Find where the given text appears and provide that cell's center as (X, Y) coordinate. 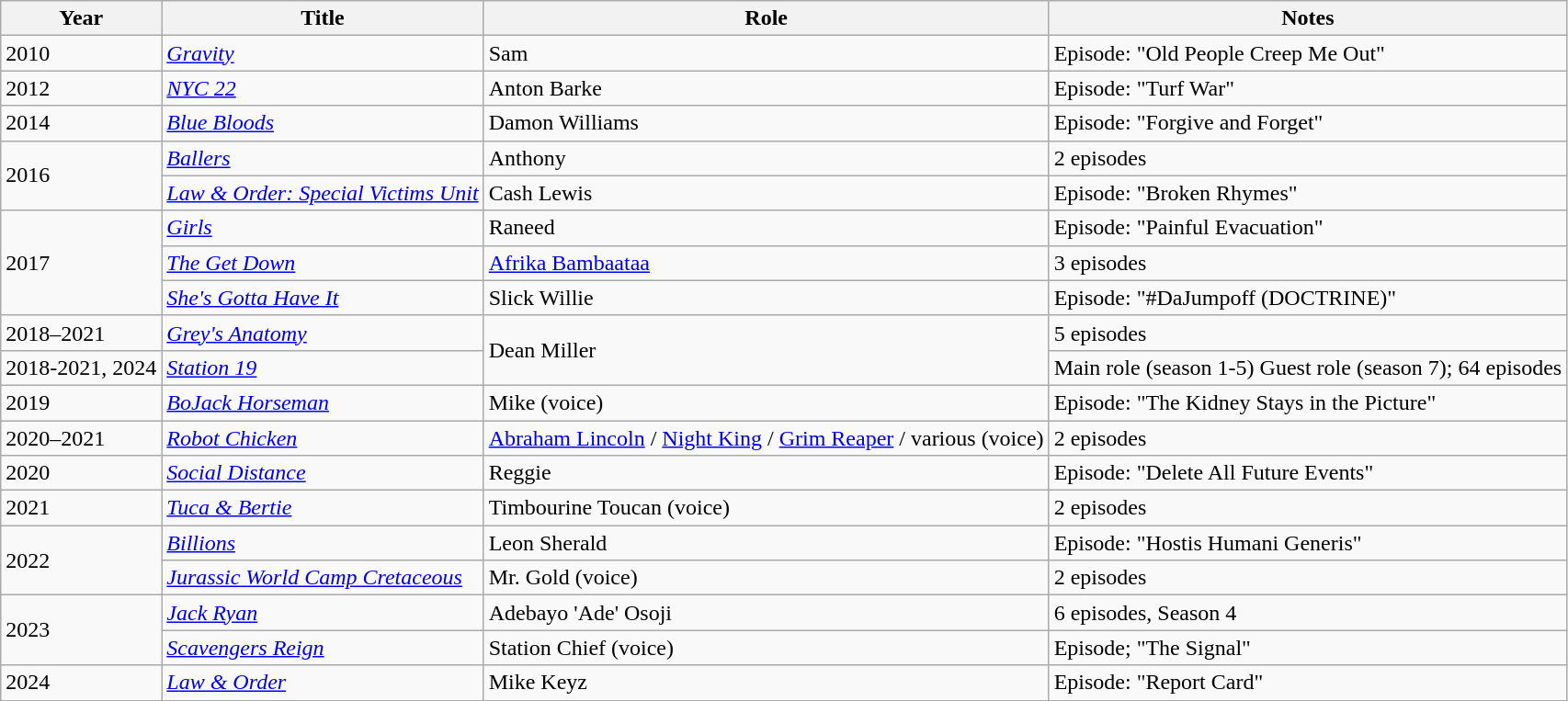
6 episodes, Season 4 (1308, 613)
Anton Barke (767, 88)
2018–2021 (81, 333)
Raneed (767, 228)
Afrika Bambaataa (767, 263)
Tuca & Bertie (323, 508)
Station 19 (323, 367)
She's Gotta Have It (323, 298)
Law & Order: Special Victims Unit (323, 193)
2020–2021 (81, 438)
Timbourine Toucan (voice) (767, 508)
Mike (voice) (767, 402)
Sam (767, 53)
Law & Order (323, 683)
Main role (season 1-5) Guest role (season 7); 64 episodes (1308, 367)
Episode: "The Kidney Stays in the Picture" (1308, 402)
2010 (81, 53)
2023 (81, 630)
Scavengers Reign (323, 648)
NYC 22 (323, 88)
Robot Chicken (323, 438)
Mike Keyz (767, 683)
Title (323, 18)
2020 (81, 473)
Adebayo 'Ade' Osoji (767, 613)
Dean Miller (767, 350)
3 episodes (1308, 263)
2022 (81, 560)
Abraham Lincoln / Night King / Grim Reaper / various (voice) (767, 438)
Mr. Gold (voice) (767, 578)
Episode: "Old People Creep Me Out" (1308, 53)
Girls (323, 228)
Reggie (767, 473)
Damon Williams (767, 123)
2012 (81, 88)
2018-2021, 2024 (81, 367)
Episode: "Broken Rhymes" (1308, 193)
Role (767, 18)
Gravity (323, 53)
2019 (81, 402)
Jack Ryan (323, 613)
Ballers (323, 158)
Year (81, 18)
2014 (81, 123)
Leon Sherald (767, 543)
Episode: "Turf War" (1308, 88)
Billions (323, 543)
Blue Bloods (323, 123)
2016 (81, 175)
5 episodes (1308, 333)
Anthony (767, 158)
2024 (81, 683)
2021 (81, 508)
Station Chief (voice) (767, 648)
Episode: "#DaJumpoff (DOCTRINE)" (1308, 298)
Episode; "The Signal" (1308, 648)
The Get Down (323, 263)
Episode: "Forgive and Forget" (1308, 123)
Grey's Anatomy (323, 333)
2017 (81, 263)
Slick Willie (767, 298)
Notes (1308, 18)
Jurassic World Camp Cretaceous (323, 578)
Social Distance (323, 473)
Cash Lewis (767, 193)
BoJack Horseman (323, 402)
Episode: "Delete All Future Events" (1308, 473)
Episode: "Report Card" (1308, 683)
Episode: "Hostis Humani Generis" (1308, 543)
Episode: "Painful Evacuation" (1308, 228)
